Extract the [X, Y] coordinate from the center of the cell holding the provided text.  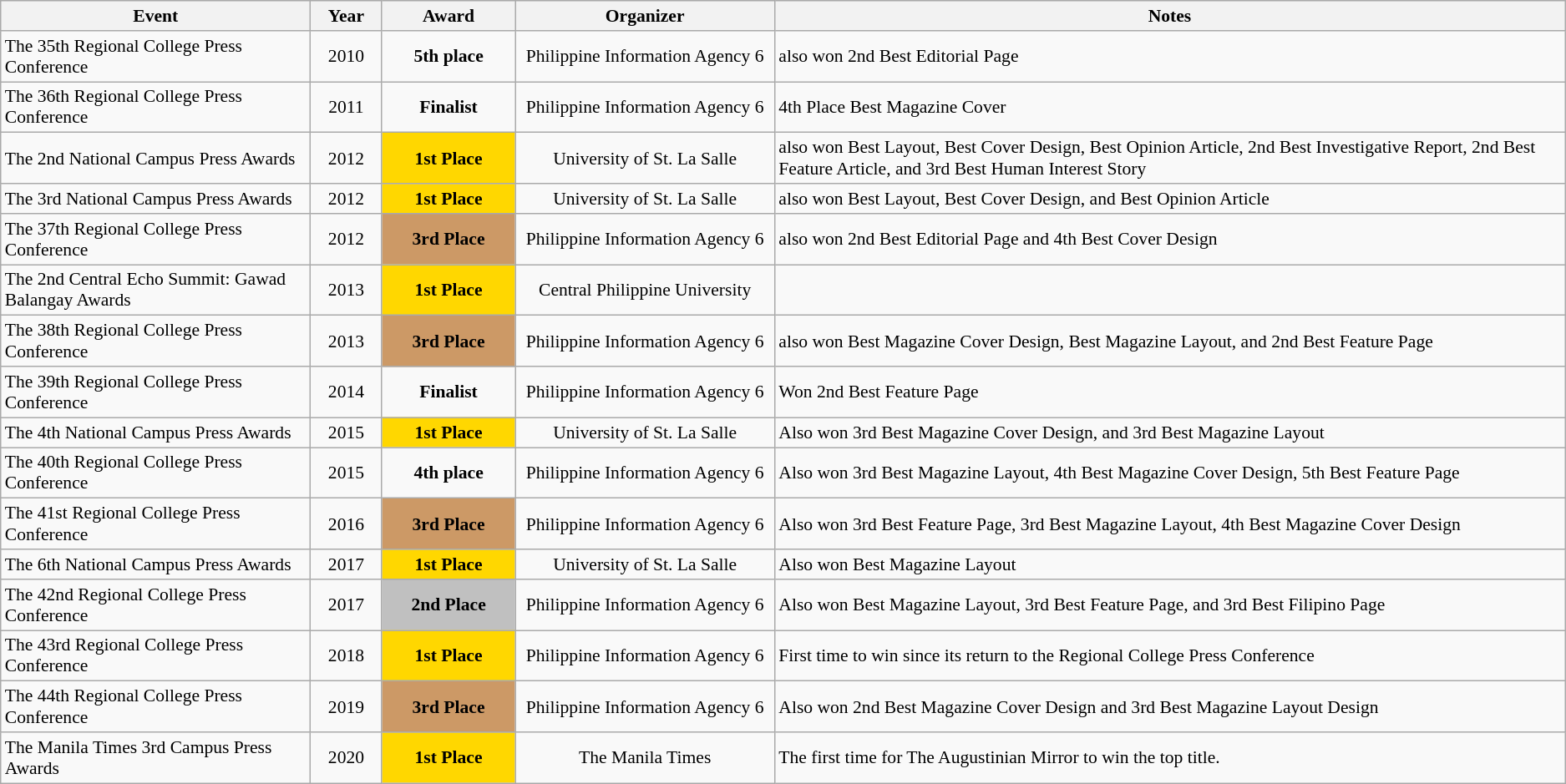
Also won 3rd Best Magazine Layout, 4th Best Magazine Cover Design, 5th Best Feature Page [1169, 473]
Year [346, 16]
2nd Place [449, 604]
Notes [1169, 16]
Central Philippine University [645, 291]
The 40th Regional College Press Conference [155, 473]
Award [449, 16]
The 39th Regional College Press Conference [155, 392]
2019 [346, 706]
The first time for The Augustinian Mirror to win the top title. [1169, 758]
4th place [449, 473]
Also won 3rd Best Magazine Cover Design, and 3rd Best Magazine Layout [1169, 432]
Won 2nd Best Feature Page [1169, 392]
The Manila Times 3rd Campus Press Awards [155, 758]
2018 [346, 656]
Also won 3rd Best Feature Page, 3rd Best Magazine Layout, 4th Best Magazine Cover Design [1169, 524]
2016 [346, 524]
The 35th Regional College Press Conference [155, 57]
Organizer [645, 16]
The 2nd National Campus Press Awards [155, 159]
The 37th Regional College Press Conference [155, 239]
5th place [449, 57]
The 41st Regional College Press Conference [155, 524]
First time to win since its return to the Regional College Press Conference [1169, 656]
2020 [346, 758]
also won Best Layout, Best Cover Design, and Best Opinion Article [1169, 199]
The 36th Regional College Press Conference [155, 107]
The 44th Regional College Press Conference [155, 706]
The 2nd Central Echo Summit: Gawad Balangay Awards [155, 291]
2011 [346, 107]
Also won Best Magazine Layout [1169, 564]
also won Best Magazine Cover Design, Best Magazine Layout, and 2nd Best Feature Page [1169, 341]
The 43rd Regional College Press Conference [155, 656]
4th Place Best Magazine Cover [1169, 107]
also won 2nd Best Editorial Page and 4th Best Cover Design [1169, 239]
Event [155, 16]
Also won Best Magazine Layout, 3rd Best Feature Page, and 3rd Best Filipino Page [1169, 604]
The 38th Regional College Press Conference [155, 341]
The 4th National Campus Press Awards [155, 432]
The 3rd National Campus Press Awards [155, 199]
Also won 2nd Best Magazine Cover Design and 3rd Best Magazine Layout Design [1169, 706]
2010 [346, 57]
The Manila Times [645, 758]
The 6th National Campus Press Awards [155, 564]
also won 2nd Best Editorial Page [1169, 57]
2014 [346, 392]
The 42nd Regional College Press Conference [155, 604]
